Detect which cell encompasses the target text, then output its (X, Y) center coordinate. 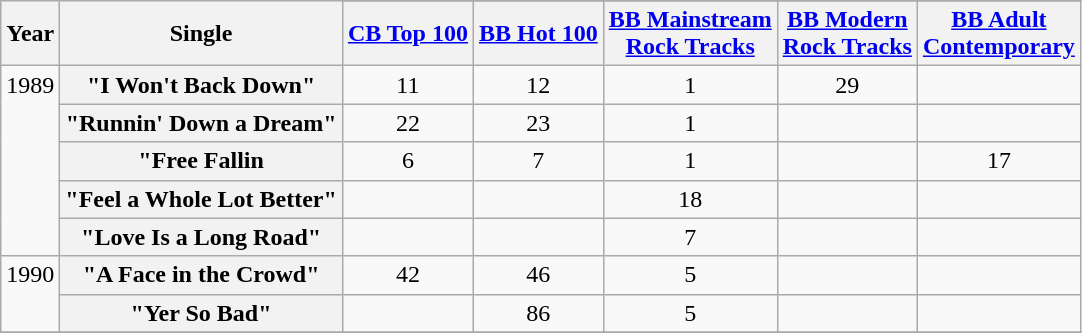
"A Face in the Crowd" (202, 275)
1990 (30, 294)
"Love Is a Long Road" (202, 237)
46 (538, 275)
"Feel a Whole Lot Better" (202, 199)
"Runnin' Down a Dream" (202, 123)
BB ModernRock Tracks (847, 34)
23 (538, 123)
29 (847, 85)
42 (408, 275)
BB Mainstream Rock Tracks (690, 34)
6 (408, 161)
22 (408, 123)
18 (690, 199)
86 (538, 313)
Single (202, 34)
"I Won't Back Down" (202, 85)
Year (30, 34)
"Free Fallin (202, 161)
BB AdultContemporary (998, 34)
BB Hot 100 (538, 34)
1989 (30, 161)
17 (998, 161)
CB Top 100 (408, 34)
12 (538, 85)
11 (408, 85)
"Yer So Bad" (202, 313)
